Output the [x, y] coordinate of the center of the cell containing the given text.  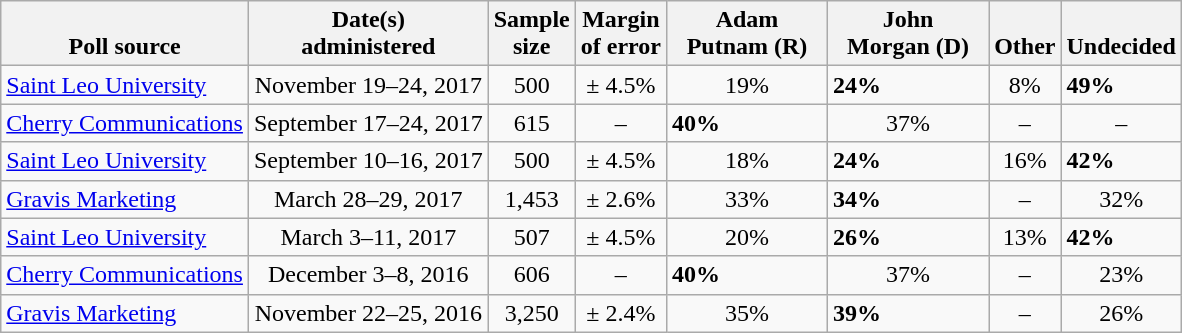
1,453 [532, 199]
606 [532, 275]
19% [746, 85]
Undecided [1121, 34]
Samplesize [532, 34]
8% [1025, 85]
± 2.4% [620, 313]
13% [1025, 237]
32% [1121, 199]
Marginof error [620, 34]
18% [746, 161]
September 17–24, 2017 [368, 123]
AdamPutnam (R) [746, 34]
March 28–29, 2017 [368, 199]
November 19–24, 2017 [368, 85]
34% [908, 199]
23% [1121, 275]
615 [532, 123]
November 22–25, 2016 [368, 313]
JohnMorgan (D) [908, 34]
Other [1025, 34]
Poll source [125, 34]
49% [1121, 85]
35% [746, 313]
September 10–16, 2017 [368, 161]
20% [746, 237]
December 3–8, 2016 [368, 275]
± 2.6% [620, 199]
507 [532, 237]
33% [746, 199]
3,250 [532, 313]
Date(s)administered [368, 34]
39% [908, 313]
16% [1025, 161]
March 3–11, 2017 [368, 237]
